Determine the (x, y) coordinate at the center of the cell enclosing the given text.  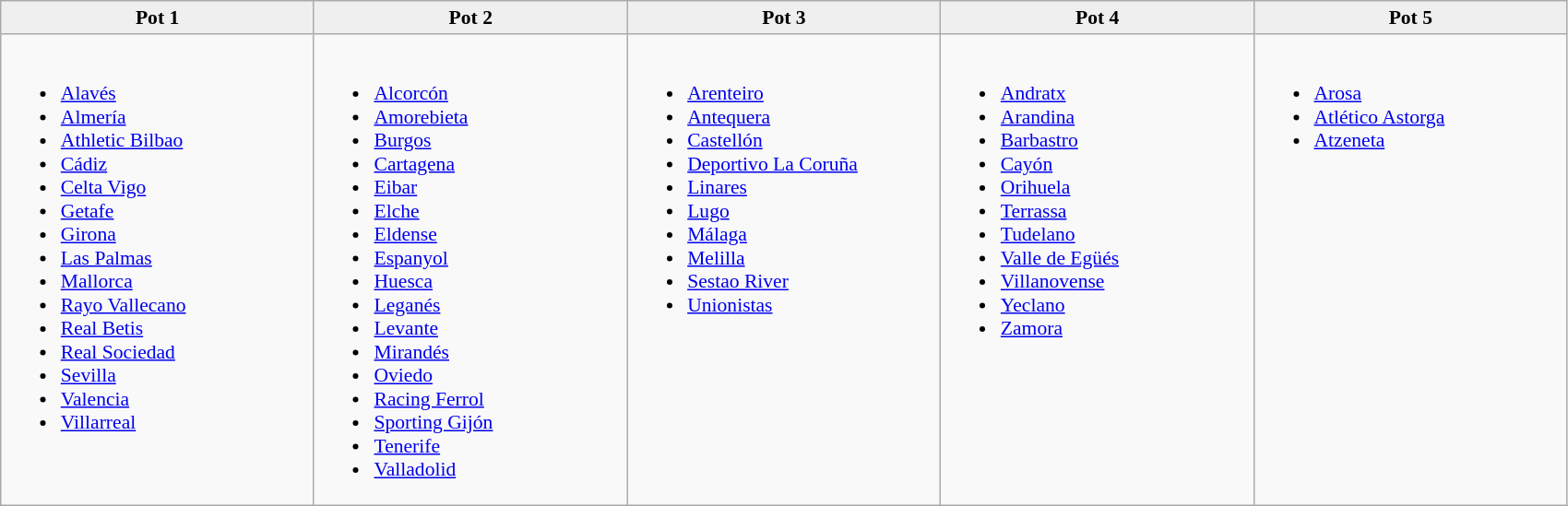
Pot 2 (470, 18)
ArosaAtlético AstorgaAtzeneta (1410, 270)
AlcorcónAmorebietaBurgosCartagenaEibarElcheEldenseEspanyolHuescaLeganésLevanteMirandésOviedoRacing FerrolSporting GijónTenerifeValladolid (470, 270)
Pot 5 (1410, 18)
AlavésAlmeríaAthletic BilbaoCádizCelta VigoGetafeGironaLas PalmasMallorcaRayo VallecanoReal BetisReal SociedadSevillaValenciaVillarreal (158, 270)
Pot 3 (784, 18)
AndratxArandinaBarbastroCayónOrihuelaTerrassaTudelanoValle de EgüésVillanovenseYeclanoZamora (1098, 270)
Pot 1 (158, 18)
Pot 4 (1098, 18)
ArenteiroAntequeraCastellónDeportivo La CoruñaLinaresLugoMálagaMelillaSestao RiverUnionistas (784, 270)
